Provide the (x, y) coordinate of the cell's center where the given text is located.  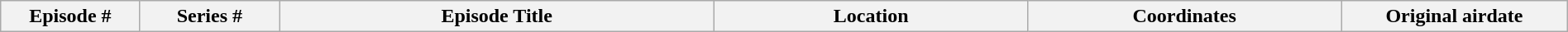
Original airdate (1455, 16)
Location (872, 16)
Series # (209, 16)
Coordinates (1184, 16)
Episode # (70, 16)
Episode Title (497, 16)
